Return (X, Y) of the center of cell containing provided text 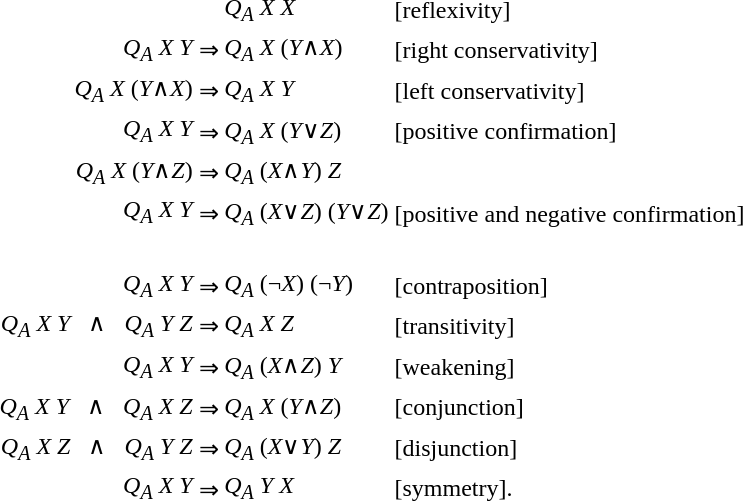
QA X Z (306, 326)
QA (X∧Z) Y (306, 367)
QA X (Y∨Z) (306, 132)
QA X (Y∧Z) (306, 408)
QA (X∨Z) (Y∨Z) (306, 213)
QA (X∨Y) Z (306, 449)
QA X (Y∧X) (306, 50)
QA (X∧Y) Z (306, 173)
QA (¬X) (¬Y) (306, 286)
QA X Y (306, 91)
